From the cell containing the given text, extract its center point as [X, Y] coordinate. 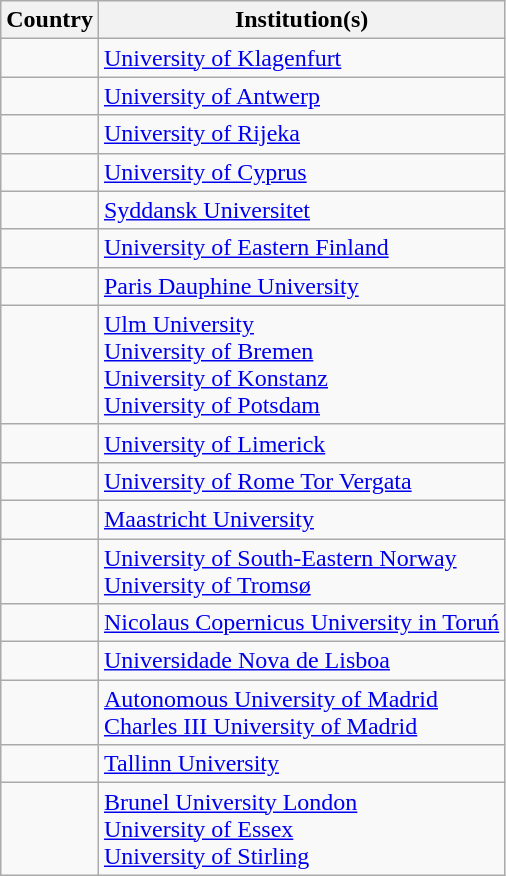
Universidade Nova de Lisboa [301, 661]
University of South-Eastern NorwayUniversity of Tromsø [301, 570]
Ulm UniversityUniversity of BremenUniversity of KonstanzUniversity of Potsdam [301, 364]
Autonomous University of MadridCharles III University of Madrid [301, 712]
University of Cyprus [301, 172]
University of Rijeka [301, 134]
University of Limerick [301, 443]
Nicolaus Copernicus University in Toruń [301, 623]
University of Klagenfurt [301, 58]
University of Antwerp [301, 96]
Syddansk Universitet [301, 210]
Paris Dauphine University [301, 286]
Country [50, 20]
University of Eastern Finland [301, 248]
Institution(s) [301, 20]
Brunel University LondonUniversity of EssexUniversity of Stirling [301, 829]
University of Rome Tor Vergata [301, 481]
Tallinn University [301, 764]
Maastricht University [301, 519]
